Extract the [X, Y] coordinate from the center of the cell holding the provided text.  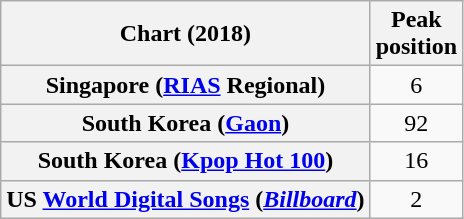
92 [416, 123]
South Korea (Gaon) [186, 123]
6 [416, 85]
2 [416, 199]
Singapore (RIAS Regional) [186, 85]
Chart (2018) [186, 34]
Peakposition [416, 34]
US World Digital Songs (Billboard) [186, 199]
16 [416, 161]
South Korea (Kpop Hot 100) [186, 161]
